Return (X, Y) of the center of cell containing provided text 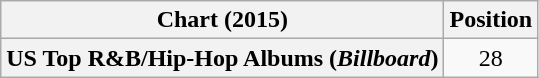
28 (491, 58)
US Top R&B/Hip-Hop Albums (Billboard) (222, 58)
Position (491, 20)
Chart (2015) (222, 20)
